Detect which cell encompasses the target text, then output its (X, Y) center coordinate. 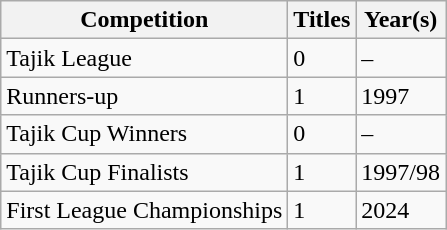
First League Championships (144, 210)
1997 (401, 96)
Tajik Cup Winners (144, 134)
1997/98 (401, 172)
Year(s) (401, 20)
Tajik League (144, 58)
Tajik Cup Finalists (144, 172)
Runners-up (144, 96)
Titles (322, 20)
Competition (144, 20)
2024 (401, 210)
